For the text-containing cell, return its midpoint in [X, Y] coordinate format. 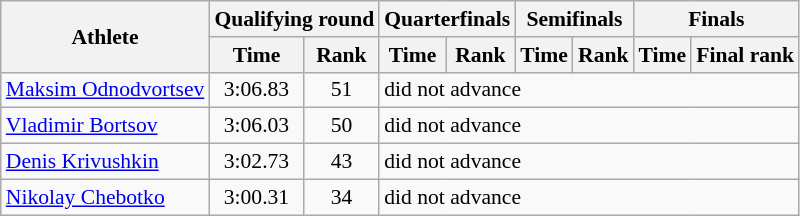
Vladimir Bortsov [106, 126]
3:00.31 [256, 197]
3:06.03 [256, 126]
Semifinals [574, 19]
Final rank [745, 55]
Athlete [106, 36]
3:02.73 [256, 162]
Maksim Odnodvortsev [106, 90]
51 [342, 90]
Finals [717, 19]
34 [342, 197]
Quarterfinals [447, 19]
3:06.83 [256, 90]
Nikolay Chebotko [106, 197]
50 [342, 126]
Qualifying round [294, 19]
43 [342, 162]
Denis Krivushkin [106, 162]
